Identify which cell holds the provided text, then report its [x, y] central coordinate. 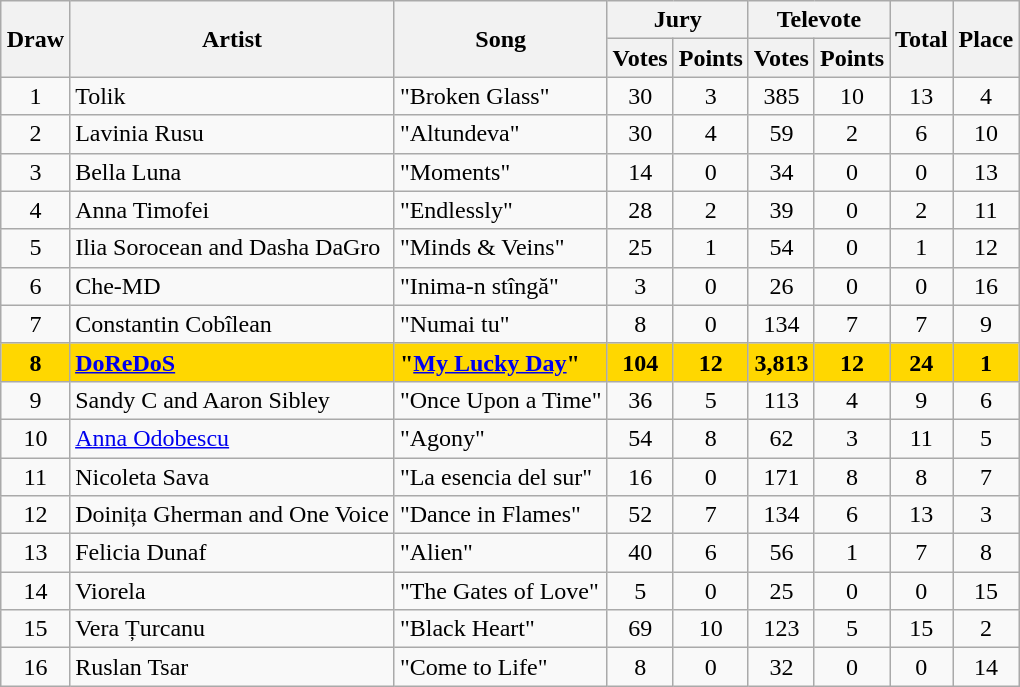
"The Gates of Love" [500, 591]
Anna Odobescu [232, 438]
Doinița Gherman and One Voice [232, 515]
Che-MD [232, 286]
Ruslan Tsar [232, 667]
Place [986, 39]
Draw [35, 39]
34 [781, 172]
24 [922, 362]
DoReDoS [232, 362]
171 [781, 477]
"Inima-n stîngă" [500, 286]
"Black Heart" [500, 629]
"Once Upon a Time" [500, 400]
Anna Timofei [232, 210]
"Minds & Veins" [500, 248]
"Alien" [500, 553]
3,813 [781, 362]
104 [640, 362]
36 [640, 400]
62 [781, 438]
Bella Luna [232, 172]
69 [640, 629]
"Dance in Flames" [500, 515]
Ilia Sorocean and Dasha DaGro [232, 248]
Constantin Cobîlean [232, 324]
52 [640, 515]
"Altundeva" [500, 134]
Felicia Dunaf [232, 553]
Televote [818, 20]
"My Lucky Day" [500, 362]
"Broken Glass" [500, 96]
Sandy C and Aaron Sibley [232, 400]
56 [781, 553]
"Agony" [500, 438]
Total [922, 39]
Tolik [232, 96]
26 [781, 286]
"Come to Life" [500, 667]
40 [640, 553]
39 [781, 210]
"Moments" [500, 172]
"Endlessly" [500, 210]
Viorela [232, 591]
Lavinia Rusu [232, 134]
Song [500, 39]
Artist [232, 39]
123 [781, 629]
28 [640, 210]
Jury [678, 20]
59 [781, 134]
"Numai tu" [500, 324]
385 [781, 96]
113 [781, 400]
"La esencia del sur" [500, 477]
Nicoleta Sava [232, 477]
32 [781, 667]
Vera Țurcanu [232, 629]
